Extract the [X, Y] coordinate from the center of the cell holding the provided text.  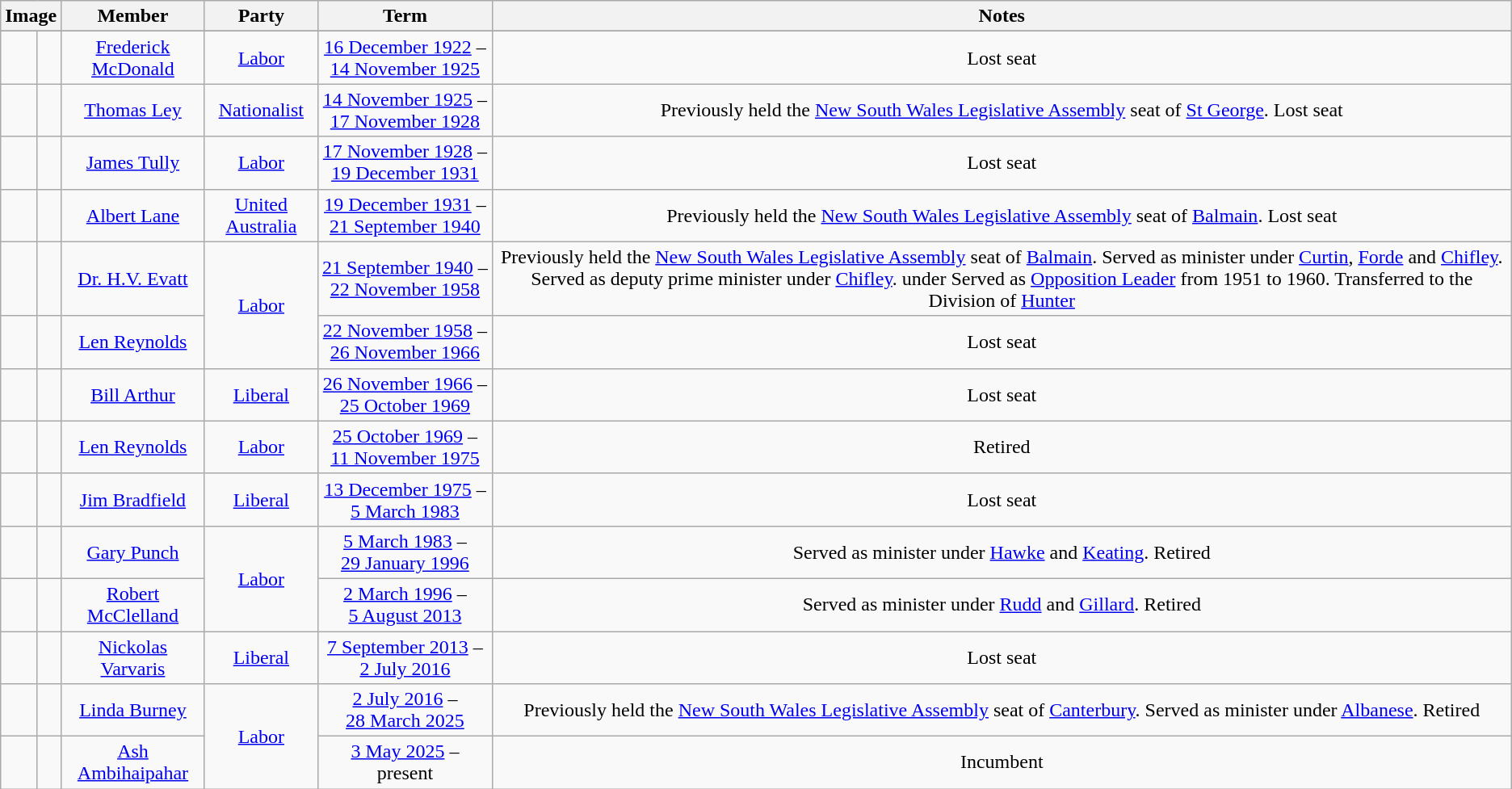
26 November 1966 –25 October 1969 [405, 394]
3 May 2025 –present [405, 762]
19 December 1931 –21 September 1940 [405, 215]
United Australia [261, 215]
Notes [1002, 16]
17 November 1928 –19 December 1931 [405, 163]
Ash Ambihaipahar [132, 762]
2 July 2016 –28 March 2025 [405, 711]
Jim Bradfield [132, 499]
Linda Burney [132, 711]
25 October 1969 –11 November 1975 [405, 447]
Incumbent [1002, 762]
James Tully [132, 163]
21 September 1940 –22 November 1958 [405, 279]
Bill Arthur [132, 394]
Dr. H.V. Evatt [132, 279]
7 September 2013 –2 July 2016 [405, 657]
14 November 1925 –17 November 1928 [405, 110]
Image [31, 16]
5 March 1983 –29 January 1996 [405, 552]
Served as minister under Rudd and Gillard. Retired [1002, 604]
Frederick McDonald [132, 58]
Previously held the New South Wales Legislative Assembly seat of Canterbury. Served as minister under Albanese. Retired [1002, 711]
Nickolas Varvaris [132, 657]
Thomas Ley [132, 110]
Nationalist [261, 110]
2 March 1996 –5 August 2013 [405, 604]
Gary Punch [132, 552]
Previously held the New South Wales Legislative Assembly seat of Balmain. Lost seat [1002, 215]
13 December 1975 –5 March 1983 [405, 499]
Previously held the New South Wales Legislative Assembly seat of St George. Lost seat [1002, 110]
Retired [1002, 447]
Robert McClelland [132, 604]
Served as minister under Hawke and Keating. Retired [1002, 552]
Albert Lane [132, 215]
22 November 1958 –26 November 1966 [405, 342]
16 December 1922 –14 November 1925 [405, 58]
Member [132, 16]
Party [261, 16]
Term [405, 16]
